Find where the given text appears and provide that cell's center as (X, Y) coordinate. 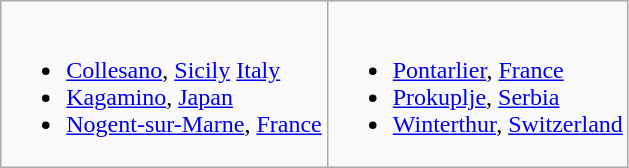
Collesano, Sicily Italy Kagamino, Japan Nogent-sur-Marne, France (164, 84)
Pontarlier, France Prokuplje, Serbia Winterthur, Switzerland (478, 84)
